Capture the cell that displays the provided text and extract its (x, y) central coordinate. 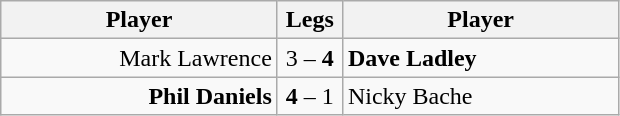
Nicky Bache (480, 96)
Mark Lawrence (140, 58)
3 – 4 (310, 58)
4 – 1 (310, 96)
Dave Ladley (480, 58)
Legs (310, 20)
Phil Daniels (140, 96)
